Pinpoint the cell where the given text exists, returning its [X, Y] midpoint coordinate. 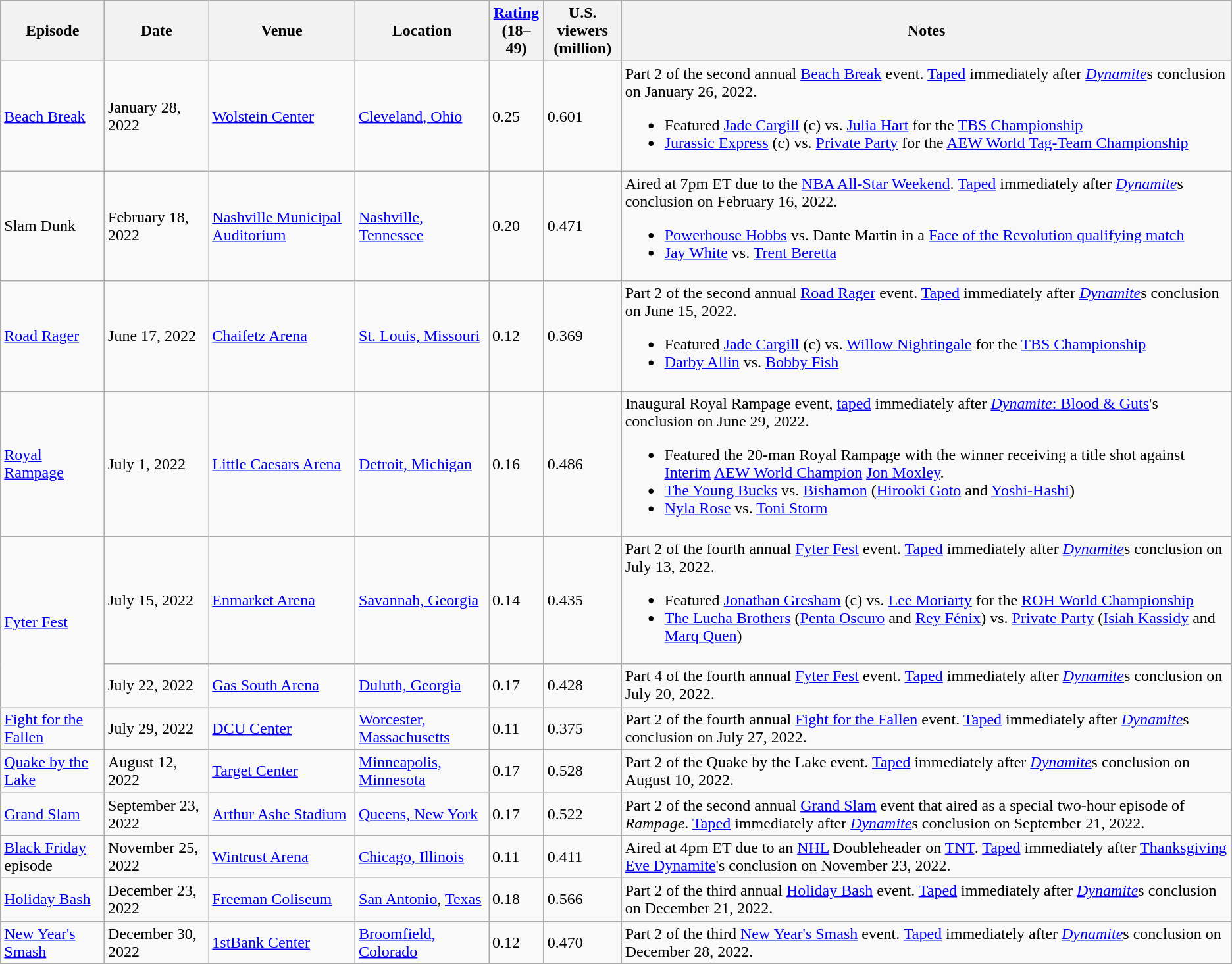
0.16 [517, 463]
0.435 [582, 600]
Wintrust Arena [282, 857]
Slam Dunk [53, 226]
Little Caesars Arena [282, 463]
Holiday Bash [53, 899]
Freeman Coliseum [282, 899]
Nashville Municipal Auditorium [282, 226]
August 12, 2022 [157, 771]
0.528 [582, 771]
New Year's Smash [53, 942]
Wolstein Center [282, 116]
Part 2 of the fourth annual Fight for the Fallen event. Taped immediately after Dynamites conclusion on July 27, 2022. [927, 728]
0.18 [517, 899]
Part 2 of the Quake by the Lake event. Taped immediately after Dynamites conclusion on August 10, 2022. [927, 771]
0.522 [582, 813]
November 25, 2022 [157, 857]
Part 2 of the third New Year's Smash event. Taped immediately after Dynamites conclusion on December 28, 2022. [927, 942]
December 30, 2022 [157, 942]
July 22, 2022 [157, 686]
U.S. viewers(million) [582, 31]
September 23, 2022 [157, 813]
July 1, 2022 [157, 463]
Fight for the Fallen [53, 728]
0.375 [582, 728]
Episode [53, 31]
Date [157, 31]
Grand Slam [53, 813]
January 28, 2022 [157, 116]
Queens, New York [423, 813]
0.14 [517, 600]
Enmarket Arena [282, 600]
Venue [282, 31]
0.369 [582, 336]
Cleveland, Ohio [423, 116]
Broomfield, Colorado [423, 942]
Quake by the Lake [53, 771]
0.486 [582, 463]
San Antonio, Texas [423, 899]
0.428 [582, 686]
Part 2 of the third annual Holiday Bash event. Taped immediately after Dynamites conclusion on December 21, 2022. [927, 899]
Notes [927, 31]
Duluth, Georgia [423, 686]
1stBank Center [282, 942]
Rating(18–49) [517, 31]
DCU Center [282, 728]
Minneapolis, Minnesota [423, 771]
Chicago, Illinois [423, 857]
June 17, 2022 [157, 336]
0.411 [582, 857]
Fyter Fest [53, 621]
Part 4 of the fourth annual Fyter Fest event. Taped immediately after Dynamites conclusion on July 20, 2022. [927, 686]
December 23, 2022 [157, 899]
July 29, 2022 [157, 728]
Aired at 4pm ET due to an NHL Doubleheader on TNT. Taped immediately after Thanksgiving Eve Dynamite's conclusion on November 23, 2022. [927, 857]
Black Friday episode [53, 857]
Arthur Ashe Stadium [282, 813]
Gas South Arena [282, 686]
0.25 [517, 116]
0.566 [582, 899]
Savannah, Georgia [423, 600]
Chaifetz Arena [282, 336]
0.470 [582, 942]
July 15, 2022 [157, 600]
Beach Break [53, 116]
Location [423, 31]
0.20 [517, 226]
0.471 [582, 226]
0.601 [582, 116]
St. Louis, Missouri [423, 336]
February 18, 2022 [157, 226]
Royal Rampage [53, 463]
Road Rager [53, 336]
Nashville, Tennessee [423, 226]
Detroit, Michigan [423, 463]
Worcester, Massachusetts [423, 728]
Target Center [282, 771]
